Return the [X, Y] coordinate for the center point of the cell that contains the specified text.  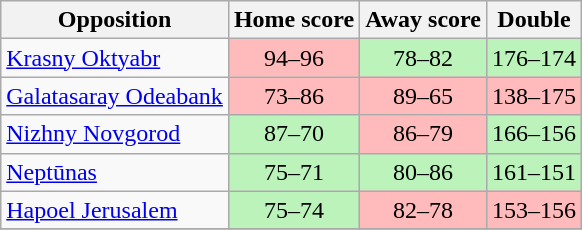
Home score [294, 20]
82–78 [424, 210]
138–175 [534, 96]
176–174 [534, 58]
Away score [424, 20]
86–79 [424, 134]
Nizhny Novgorod [115, 134]
75–74 [294, 210]
87–70 [294, 134]
75–71 [294, 172]
Hapoel Jerusalem [115, 210]
94–96 [294, 58]
161–151 [534, 172]
73–86 [294, 96]
153–156 [534, 210]
89–65 [424, 96]
Galatasaray Odeabank [115, 96]
78–82 [424, 58]
Double [534, 20]
166–156 [534, 134]
Krasny Oktyabr [115, 58]
80–86 [424, 172]
Opposition [115, 20]
Neptūnas [115, 172]
